Search for the cell housing the specified text and yield its [X, Y] center coordinate. 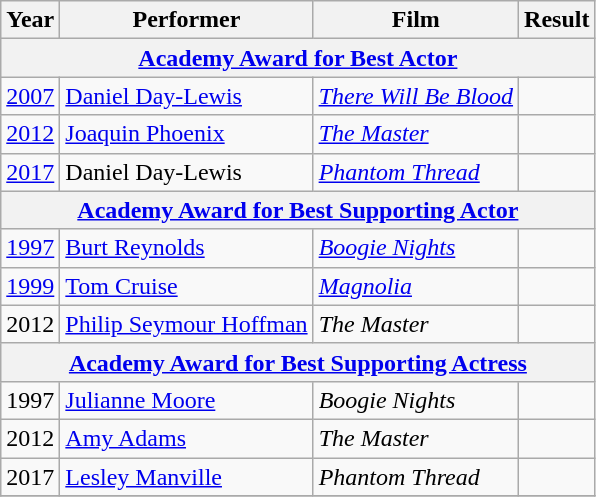
Result [557, 20]
There Will Be Blood [416, 96]
Julianne Moore [186, 400]
Lesley Manville [186, 477]
Magnolia [416, 286]
1999 [30, 286]
Academy Award for Best Actor [298, 58]
Burt Reynolds [186, 248]
Performer [186, 20]
Philip Seymour Hoffman [186, 324]
Academy Award for Best Supporting Actor [298, 210]
2007 [30, 96]
Amy Adams [186, 438]
Joaquin Phoenix [186, 134]
Film [416, 20]
Tom Cruise [186, 286]
Year [30, 20]
Academy Award for Best Supporting Actress [298, 362]
